Search for the cell housing the specified text and yield its (x, y) center coordinate. 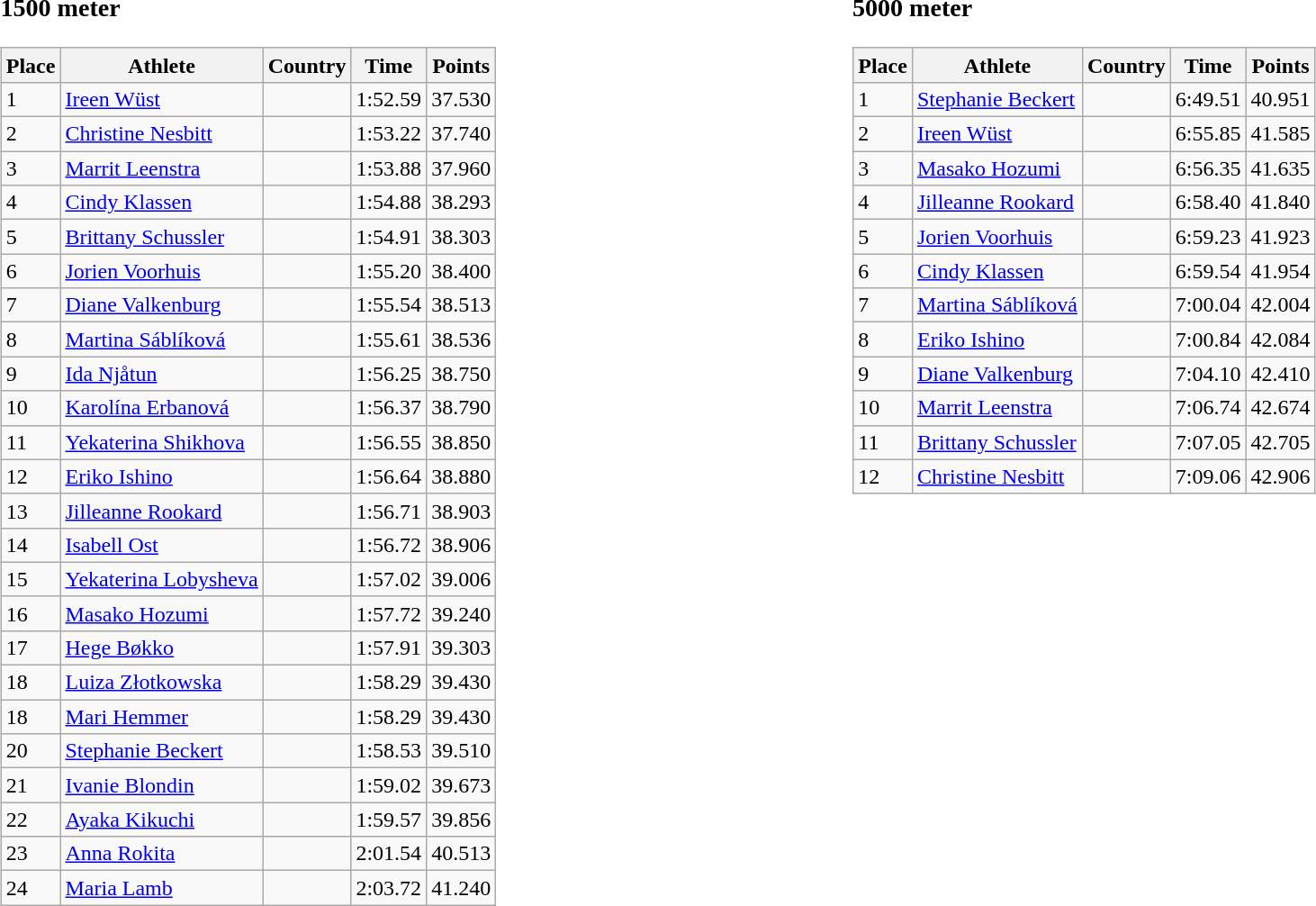
17 (31, 648)
22 (31, 820)
6:59.54 (1208, 271)
1:55.20 (389, 271)
39.856 (461, 820)
Ayaka Kikuchi (162, 820)
38.513 (461, 305)
39.303 (461, 648)
Yekaterina Lobysheva (162, 579)
38.303 (461, 237)
39.510 (461, 751)
Maria Lamb (162, 888)
42.004 (1280, 305)
39.006 (461, 579)
41.840 (1280, 203)
1:59.57 (389, 820)
1:54.88 (389, 203)
Anna Rokita (162, 854)
41.635 (1280, 168)
38.293 (461, 203)
38.400 (461, 271)
1:55.54 (389, 305)
6:49.51 (1208, 99)
6:59.23 (1208, 237)
1:57.91 (389, 648)
1:58.53 (389, 751)
2:01.54 (389, 854)
23 (31, 854)
21 (31, 785)
Mari Hemmer (162, 717)
1:57.02 (389, 579)
38.790 (461, 408)
41.240 (461, 888)
42.084 (1280, 340)
2:03.72 (389, 888)
Karolína Erbanová (162, 408)
1:53.88 (389, 168)
39.240 (461, 613)
7:09.06 (1208, 476)
1:54.91 (389, 237)
7:00.04 (1208, 305)
38.880 (461, 476)
6:55.85 (1208, 134)
1:56.64 (389, 476)
Hege Bøkko (162, 648)
Ivanie Blondin (162, 785)
7:06.74 (1208, 408)
1:55.61 (389, 340)
Isabell Ost (162, 545)
41.923 (1280, 237)
13 (31, 511)
1:59.02 (389, 785)
1:56.25 (389, 374)
Yekaterina Shikhova (162, 442)
1:56.72 (389, 545)
41.954 (1280, 271)
37.740 (461, 134)
1:56.37 (389, 408)
1:56.71 (389, 511)
40.513 (461, 854)
1:56.55 (389, 442)
24 (31, 888)
14 (31, 545)
38.906 (461, 545)
38.750 (461, 374)
41.585 (1280, 134)
37.960 (461, 168)
1:57.72 (389, 613)
7:04.10 (1208, 374)
20 (31, 751)
37.530 (461, 99)
42.906 (1280, 476)
Ida Njåtun (162, 374)
Luiza Złotkowska (162, 683)
1:52.59 (389, 99)
39.673 (461, 785)
7:07.05 (1208, 442)
42.674 (1280, 408)
38.850 (461, 442)
16 (31, 613)
42.705 (1280, 442)
42.410 (1280, 374)
38.903 (461, 511)
40.951 (1280, 99)
1:53.22 (389, 134)
6:58.40 (1208, 203)
7:00.84 (1208, 340)
6:56.35 (1208, 168)
15 (31, 579)
38.536 (461, 340)
